Output the (X, Y) coordinate of the center of the cell containing the given text.  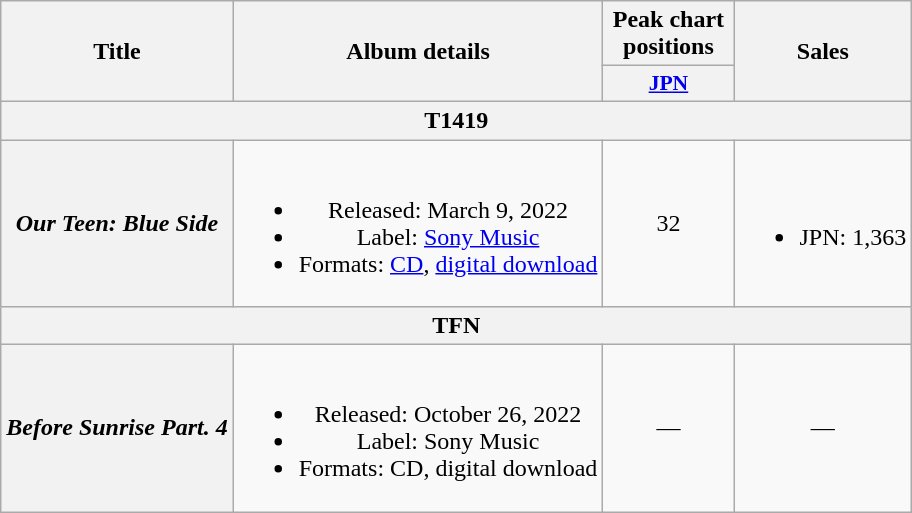
TFN (456, 326)
Title (117, 52)
Album details (418, 52)
T1419 (456, 120)
32 (668, 224)
JPN: 1,363 (823, 224)
JPN (668, 84)
Before Sunrise Part. 4 (117, 428)
Our Teen: Blue Side (117, 224)
Sales (823, 52)
Peak chart positions (668, 34)
Released: March 9, 2022 Label: Sony MusicFormats: CD, digital download (418, 224)
Released: October 26, 2022 Label: Sony MusicFormats: CD, digital download (418, 428)
